Provide the (X, Y) coordinate of the cell's center where the given text is located.  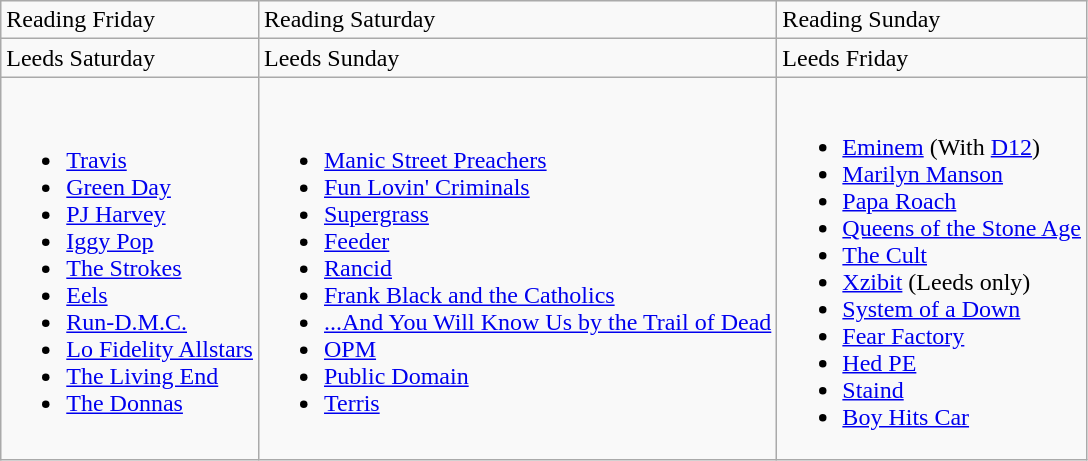
Leeds Saturday (130, 58)
Reading Friday (130, 20)
Leeds Friday (932, 58)
Reading Saturday (517, 20)
Leeds Sunday (517, 58)
Reading Sunday (932, 20)
Eminem (With D12)Marilyn MansonPapa RoachQueens of the Stone AgeThe CultXzibit (Leeds only)System of a DownFear FactoryHed PEStaindBoy Hits Car (932, 268)
TravisGreen DayPJ HarveyIggy PopThe StrokesEelsRun-D.M.C.Lo Fidelity AllstarsThe Living EndThe Donnas (130, 268)
